Locate the cell with the specified text and output its (x, y) center coordinate. 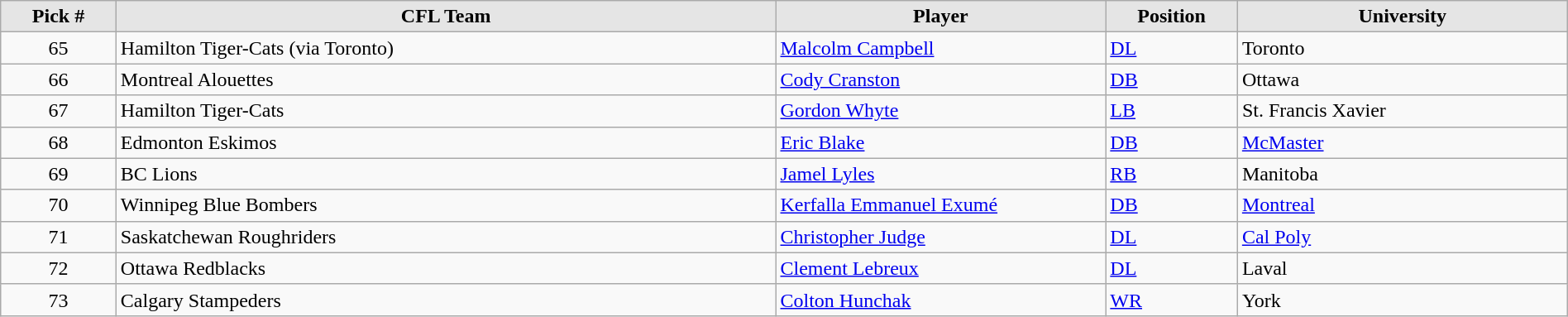
Ottawa (1403, 79)
Position (1172, 17)
LB (1172, 111)
66 (59, 79)
University (1403, 17)
Eric Blake (941, 142)
RB (1172, 174)
Hamilton Tiger-Cats (via Toronto) (446, 48)
Cal Poly (1403, 237)
Pick # (59, 17)
BC Lions (446, 174)
Christopher Judge (941, 237)
St. Francis Xavier (1403, 111)
Jamel Lyles (941, 174)
Montreal Alouettes (446, 79)
York (1403, 300)
Hamilton Tiger-Cats (446, 111)
Kerfalla Emmanuel Exumé (941, 205)
68 (59, 142)
Gordon Whyte (941, 111)
WR (1172, 300)
Edmonton Eskimos (446, 142)
70 (59, 205)
Calgary Stampeders (446, 300)
69 (59, 174)
72 (59, 268)
71 (59, 237)
Laval (1403, 268)
McMaster (1403, 142)
Colton Hunchak (941, 300)
67 (59, 111)
Cody Cranston (941, 79)
Montreal (1403, 205)
Player (941, 17)
Ottawa Redblacks (446, 268)
65 (59, 48)
CFL Team (446, 17)
Clement Lebreux (941, 268)
73 (59, 300)
Toronto (1403, 48)
Winnipeg Blue Bombers (446, 205)
Manitoba (1403, 174)
Malcolm Campbell (941, 48)
Saskatchewan Roughriders (446, 237)
